Pinpoint the cell where the given text exists, returning its [x, y] midpoint coordinate. 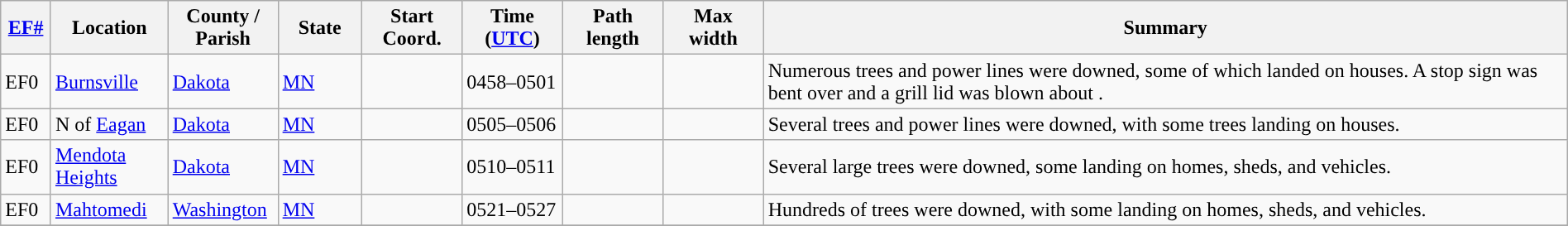
State [319, 28]
EF# [26, 28]
0510–0511 [513, 167]
Several trees and power lines were downed, with some trees landing on houses. [1165, 124]
Max width [713, 28]
Mahtomedi [109, 209]
Location [109, 28]
Numerous trees and power lines were downed, some of which landed on houses. A stop sign was bent over and a grill lid was blown about . [1165, 81]
Mendota Heights [109, 167]
Path length [612, 28]
Hundreds of trees were downed, with some landing on homes, sheds, and vehicles. [1165, 209]
Time (UTC) [513, 28]
Burnsville [109, 81]
County / Parish [223, 28]
0458–0501 [513, 81]
Start Coord. [412, 28]
N of Eagan [109, 124]
Washington [223, 209]
0505–0506 [513, 124]
Several large trees were downed, some landing on homes, sheds, and vehicles. [1165, 167]
Summary [1165, 28]
0521–0527 [513, 209]
